Pinpoint the cell where the given text exists, returning its [X, Y] midpoint coordinate. 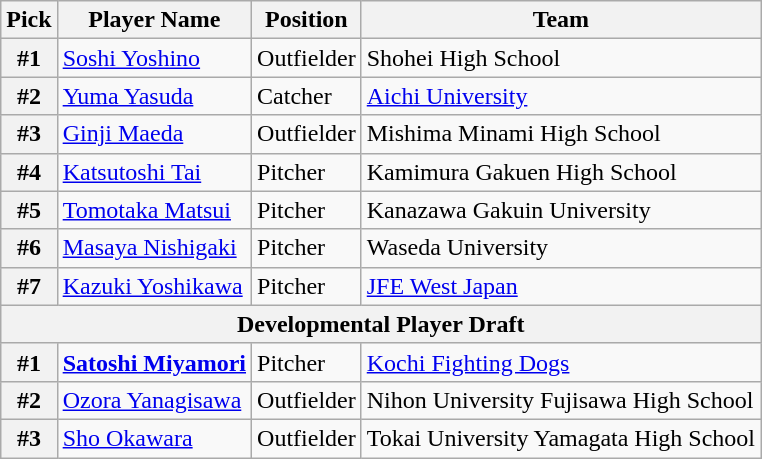
Team [560, 20]
Position [307, 20]
Nihon University Fujisawa High School [560, 400]
Catcher [307, 96]
Kamimura Gakuen High School [560, 172]
#4 [29, 172]
Tomotaka Matsui [154, 210]
Shohei High School [560, 58]
Kanazawa Gakuin University [560, 210]
Mishima Minami High School [560, 134]
Tokai University Yamagata High School [560, 438]
#5 [29, 210]
Pick [29, 20]
Satoshi Miyamori [154, 362]
Aichi University [560, 96]
Kochi Fighting Dogs [560, 362]
Yuma Yasuda [154, 96]
#7 [29, 286]
Ozora Yanagisawa [154, 400]
#6 [29, 248]
Player Name [154, 20]
JFE West Japan [560, 286]
Waseda University [560, 248]
Katsutoshi Tai [154, 172]
Developmental Player Draft [381, 324]
Soshi Yoshino [154, 58]
Masaya Nishigaki [154, 248]
Sho Okawara [154, 438]
Ginji Maeda [154, 134]
Kazuki Yoshikawa [154, 286]
